Return the (x, y) coordinate for the center point of the cell that contains the specified text.  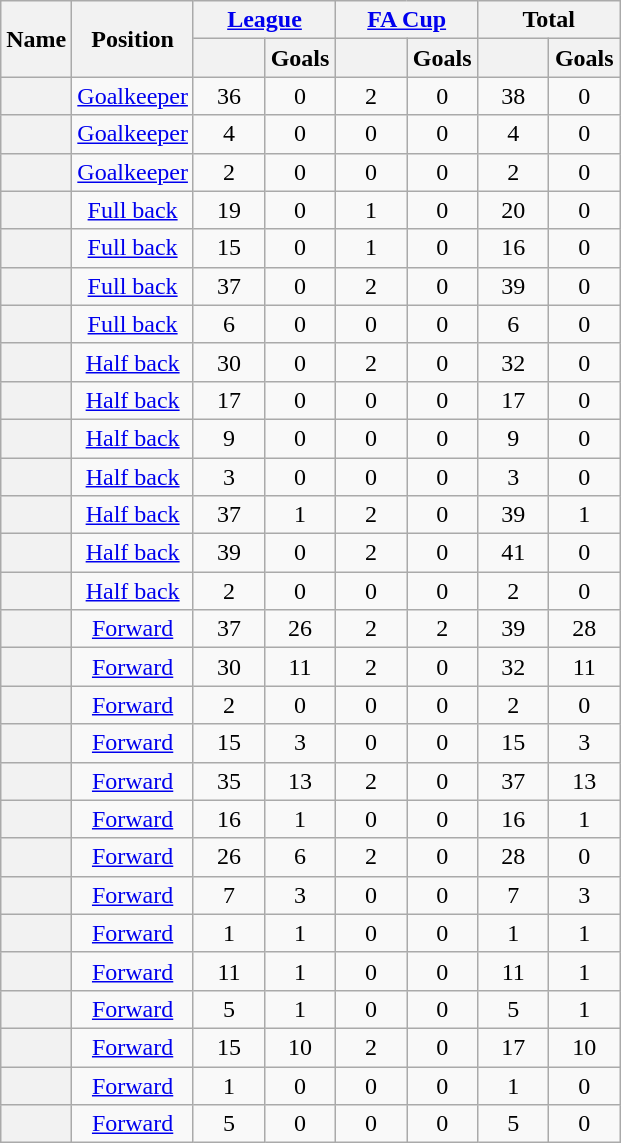
League (264, 20)
Name (36, 39)
FA Cup (407, 20)
41 (514, 553)
19 (228, 210)
Position (133, 39)
38 (514, 96)
Total (549, 20)
20 (514, 210)
36 (228, 96)
35 (228, 781)
